Provide the [x, y] coordinate of the cell's center where the given text is located.  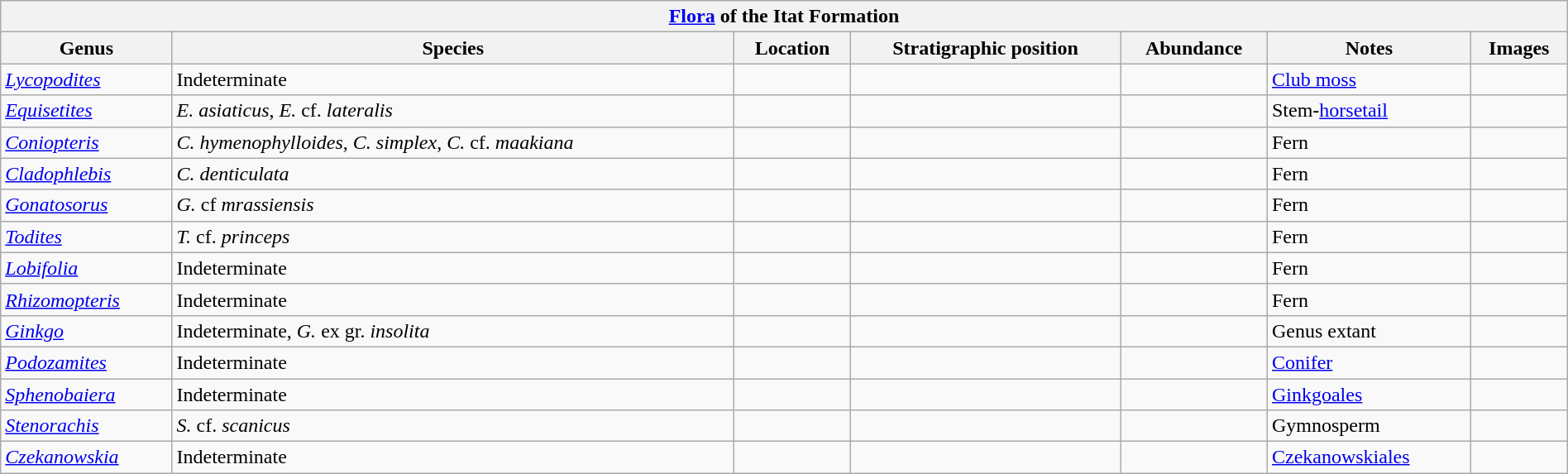
Gymnosperm [1369, 426]
Species [453, 48]
Rhizomopteris [86, 299]
Stem-horsetail [1369, 111]
Lycopodites [86, 79]
Genus [86, 48]
Ginkgoales [1369, 395]
Czekanowskiales [1369, 457]
Indeterminate, G. ex gr. insolita [453, 331]
Genus extant [1369, 331]
Todites [86, 237]
Lobifolia [86, 268]
Stenorachis [86, 426]
Equisetites [86, 111]
Stratigraphic position [985, 48]
Cladophlebis [86, 174]
Images [1518, 48]
S. cf. scanicus [453, 426]
Notes [1369, 48]
Conifer [1369, 362]
C. denticulata [453, 174]
C. hymenophylloides, C. simplex, C. cf. maakiana [453, 142]
Club moss [1369, 79]
Podozamites [86, 362]
G. cf mrassiensis [453, 205]
E. asiaticus, E. cf. lateralis [453, 111]
T. cf. princeps [453, 237]
Flora of the Itat Formation [784, 17]
Abundance [1194, 48]
Czekanowskia [86, 457]
Coniopteris [86, 142]
Ginkgo [86, 331]
Location [792, 48]
Sphenobaiera [86, 395]
Gonatosorus [86, 205]
